Identify which cell holds the provided text, then report its [x, y] central coordinate. 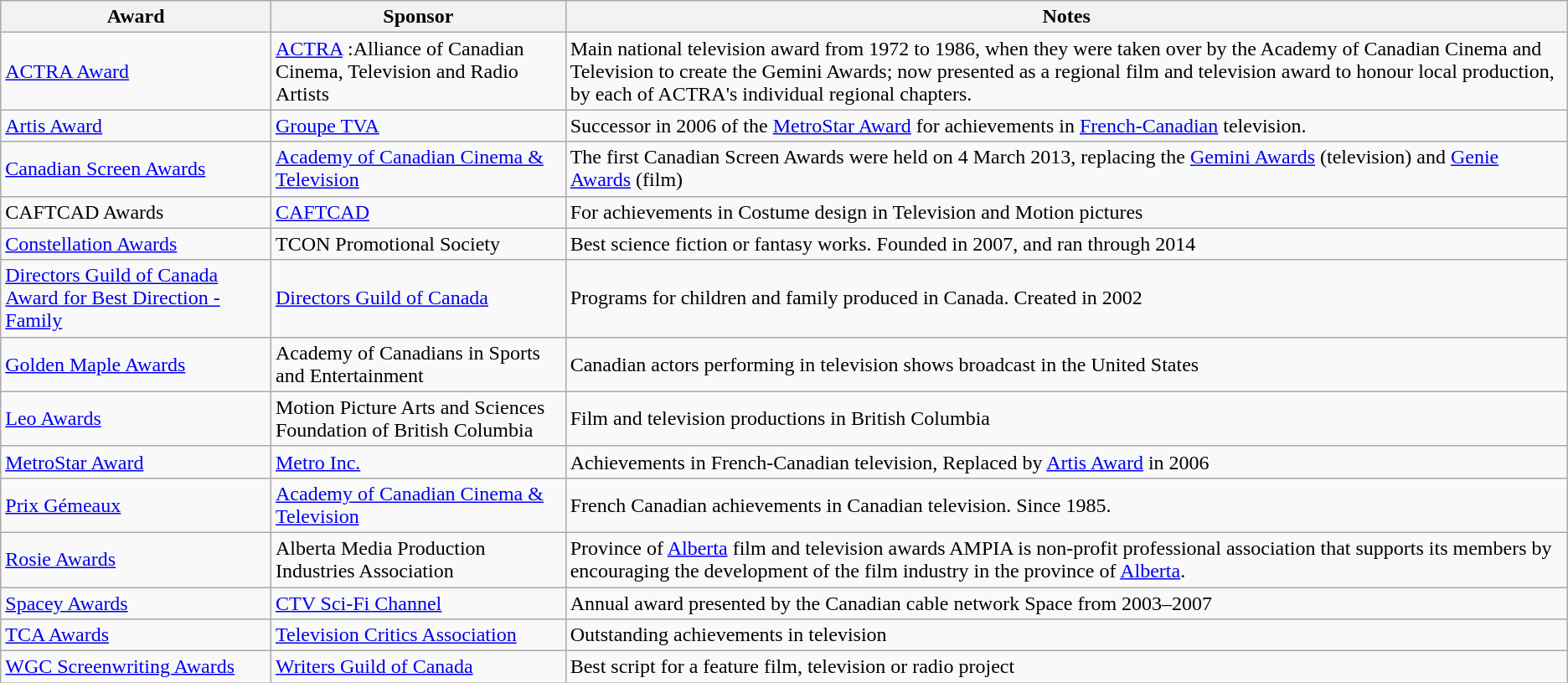
CTV Sci-Fi Channel [418, 603]
The first Canadian Screen Awards were held on 4 March 2013, replacing the Gemini Awards (television) and Genie Awards (film) [1066, 169]
Golden Maple Awards [136, 364]
WGC Screenwriting Awards [136, 667]
Leo Awards [136, 419]
Television Critics Association [418, 635]
Directors Guild of Canada [418, 298]
Groupe TVA [418, 126]
French Canadian achievements in Canadian television. Since 1985. [1066, 504]
Constellation Awards [136, 244]
Canadian Screen Awards [136, 169]
Annual award presented by the Canadian cable network Space from 2003–2007 [1066, 603]
Film and television productions in British Columbia [1066, 419]
Best script for a feature film, television or radio project [1066, 667]
Alberta Media Production Industries Association [418, 560]
Achievements in French-Canadian television, Replaced by Artis Award in 2006 [1066, 462]
Directors Guild of Canada Award for Best Direction - Family [136, 298]
Prix Gémeaux [136, 504]
Academy of Canadians in Sports and Entertainment [418, 364]
Metro Inc. [418, 462]
Spacey Awards [136, 603]
Artis Award [136, 126]
Rosie Awards [136, 560]
Best science fiction or fantasy works. Founded in 2007, and ran through 2014 [1066, 244]
ACTRA :Alliance of Canadian Cinema, Television and Radio Artists [418, 71]
For achievements in Costume design in Television and Motion pictures [1066, 212]
Award [136, 17]
ACTRA Award [136, 71]
Outstanding achievements in television [1066, 635]
CAFTCAD Awards [136, 212]
MetroStar Award [136, 462]
TCON Promotional Society [418, 244]
Writers Guild of Canada [418, 667]
Successor in 2006 of the MetroStar Award for achievements in French-Canadian television. [1066, 126]
TCA Awards [136, 635]
CAFTCAD [418, 212]
Sponsor [418, 17]
Notes [1066, 17]
Canadian actors performing in television shows broadcast in the United States [1066, 364]
Programs for children and family produced in Canada. Created in 2002 [1066, 298]
Motion Picture Arts and Sciences Foundation of British Columbia [418, 419]
